Locate the cell with the specified text and output its (X, Y) center coordinate. 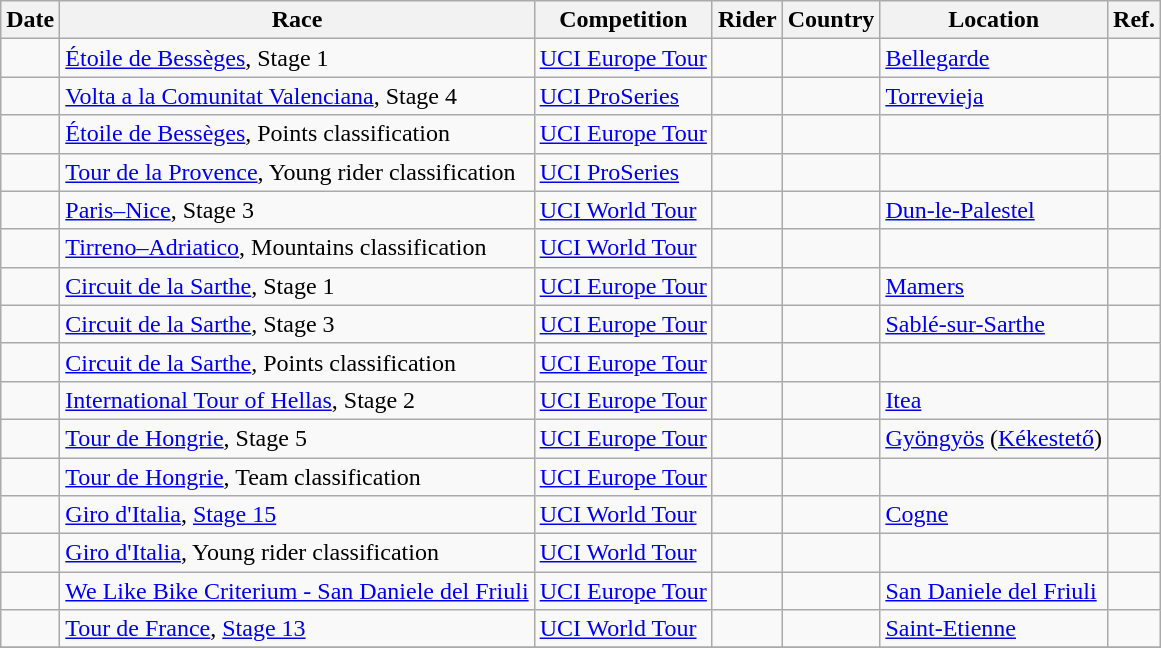
Sablé-sur-Sarthe (994, 324)
Cogne (994, 515)
Volta a la Comunitat Valenciana, Stage 4 (297, 96)
Itea (994, 400)
Dun-le-Palestel (994, 210)
Tour de la Provence, Young rider classification (297, 172)
Circuit de la Sarthe, Stage 3 (297, 324)
Mamers (994, 286)
Étoile de Bessèges, Stage 1 (297, 58)
Location (994, 20)
Saint-Etienne (994, 629)
Tour de Hongrie, Stage 5 (297, 438)
Bellegarde (994, 58)
Country (831, 20)
Date (30, 20)
Giro d'Italia, Stage 15 (297, 515)
Giro d'Italia, Young rider classification (297, 553)
Ref. (1134, 20)
Torrevieja (994, 96)
Tour de France, Stage 13 (297, 629)
Paris–Nice, Stage 3 (297, 210)
Tour de Hongrie, Team classification (297, 477)
Circuit de la Sarthe, Points classification (297, 362)
Rider (747, 20)
Gyöngyös (Kékestető) (994, 438)
International Tour of Hellas, Stage 2 (297, 400)
Tirreno–Adriatico, Mountains classification (297, 248)
Circuit de la Sarthe, Stage 1 (297, 286)
Race (297, 20)
San Daniele del Friuli (994, 591)
We Like Bike Criterium - San Daniele del Friuli (297, 591)
Competition (623, 20)
Étoile de Bessèges, Points classification (297, 134)
